Pinpoint the cell where the given text exists, returning its (x, y) midpoint coordinate. 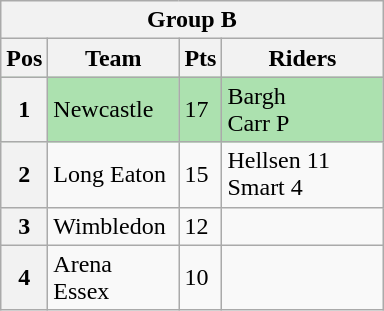
17 (200, 110)
10 (200, 278)
15 (200, 174)
Riders (302, 58)
12 (200, 226)
Hellsen 11Smart 4 (302, 174)
Arena Essex (114, 278)
Group B (192, 20)
4 (24, 278)
Wimbledon (114, 226)
2 (24, 174)
1 (24, 110)
3 (24, 226)
Pts (200, 58)
Team (114, 58)
Newcastle (114, 110)
Long Eaton (114, 174)
Pos (24, 58)
BarghCarr P (302, 110)
